Extract the (X, Y) coordinate from the center of the cell holding the provided text.  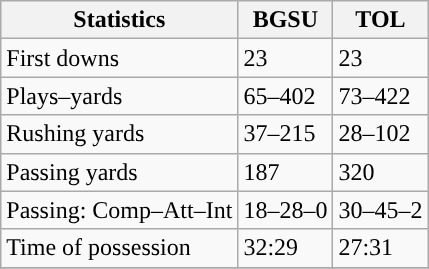
Statistics (120, 20)
Passing yards (120, 172)
32:29 (286, 248)
27:31 (380, 248)
30–45–2 (380, 210)
37–215 (286, 134)
Passing: Comp–Att–Int (120, 210)
65–402 (286, 96)
BGSU (286, 20)
Rushing yards (120, 134)
28–102 (380, 134)
Plays–yards (120, 96)
187 (286, 172)
320 (380, 172)
18–28–0 (286, 210)
Time of possession (120, 248)
73–422 (380, 96)
TOL (380, 20)
First downs (120, 58)
